Identify which cell holds the provided text, then report its [X, Y] central coordinate. 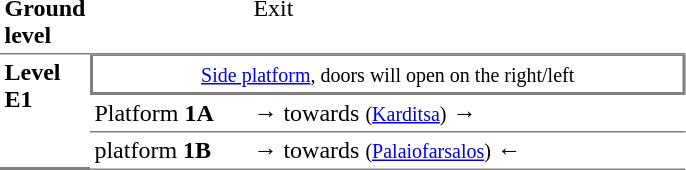
→ towards (Palaiofarsalos) ← [467, 151]
platform 1Β [170, 151]
Side platform, doors will open on the right/left [388, 74]
Platform 1Α [170, 114]
LevelΕ1 [45, 112]
→ towards (Karditsa) → [467, 114]
